Find where the given text appears and provide that cell's center as [x, y] coordinate. 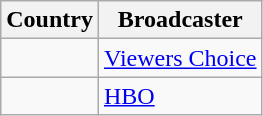
Broadcaster [180, 20]
Viewers Choice [180, 58]
HBO [180, 96]
Country [50, 20]
